Pinpoint the cell where the given text exists, returning its (x, y) midpoint coordinate. 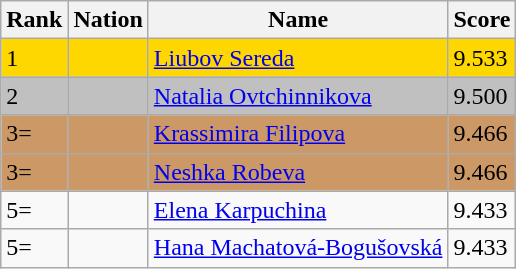
Krassimira Filipova (298, 134)
Liubov Sereda (298, 58)
9.500 (482, 96)
9.533 (482, 58)
Neshka Robeva (298, 172)
Name (298, 20)
1 (34, 58)
Natalia Ovtchinnikova (298, 96)
Nation (108, 20)
Hana Machatová-Bogušovská (298, 248)
2 (34, 96)
Score (482, 20)
Rank (34, 20)
Elena Karpuchina (298, 210)
